Capture the cell that displays the provided text and extract its (X, Y) central coordinate. 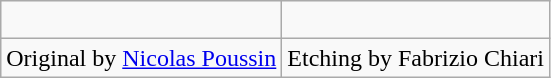
Etching by Fabrizio Chiari (416, 58)
Original by Nicolas Poussin (142, 58)
